Identify which cell holds the provided text, then report its (x, y) central coordinate. 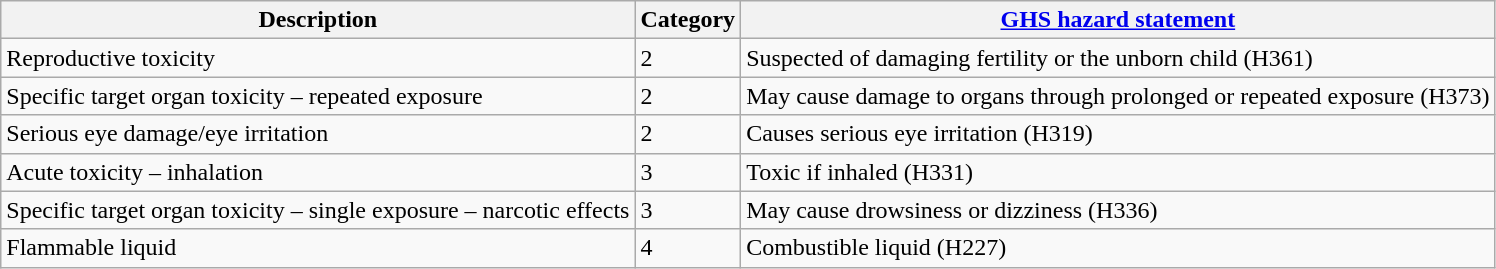
Flammable liquid (318, 248)
Acute toxicity – inhalation (318, 172)
May cause damage to organs through prolonged or repeated exposure (H373) (1118, 96)
Specific target organ toxicity – repeated exposure (318, 96)
Suspected of damaging fertility or the unborn child (H361) (1118, 58)
Specific target organ toxicity – single exposure – narcotic effects (318, 210)
Reproductive toxicity (318, 58)
Description (318, 20)
Causes serious eye irritation (H319) (1118, 134)
4 (688, 248)
Category (688, 20)
May cause drowsiness or dizziness (H336) (1118, 210)
Serious eye damage/eye irritation (318, 134)
Toxic if inhaled (H331) (1118, 172)
GHS hazard statement (1118, 20)
Combustible liquid (H227) (1118, 248)
